Scan for the cell matching the given text and deliver its [X, Y] coordinate at center. 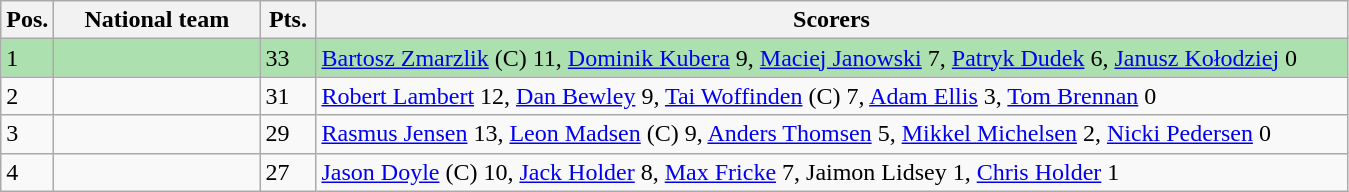
4 [28, 172]
27 [288, 172]
1 [28, 58]
National team [157, 20]
Pts. [288, 20]
3 [28, 134]
Bartosz Zmarzlik (C) 11, Dominik Kubera 9, Maciej Janowski 7, Patryk Dudek 6, Janusz Kołodziej 0 [832, 58]
33 [288, 58]
Jason Doyle (C) 10, Jack Holder 8, Max Fricke 7, Jaimon Lidsey 1, Chris Holder 1 [832, 172]
31 [288, 96]
29 [288, 134]
Scorers [832, 20]
Pos. [28, 20]
2 [28, 96]
Robert Lambert 12, Dan Bewley 9, Tai Woffinden (C) 7, Adam Ellis 3, Tom Brennan 0 [832, 96]
Rasmus Jensen 13, Leon Madsen (C) 9, Anders Thomsen 5, Mikkel Michelsen 2, Nicki Pedersen 0 [832, 134]
